From the cell containing the given text, extract its center point as [x, y] coordinate. 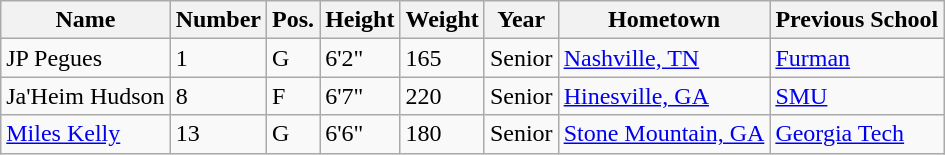
Hometown [664, 20]
Stone Mountain, GA [664, 134]
Furman [857, 58]
6'7" [360, 96]
Hinesville, GA [664, 96]
Miles Kelly [86, 134]
Pos. [294, 20]
SMU [857, 96]
Georgia Tech [857, 134]
Ja'Heim Hudson [86, 96]
Previous School [857, 20]
6'2" [360, 58]
220 [442, 96]
1 [218, 58]
165 [442, 58]
F [294, 96]
Nashville, TN [664, 58]
8 [218, 96]
Weight [442, 20]
JP Pegues [86, 58]
180 [442, 134]
13 [218, 134]
Name [86, 20]
Height [360, 20]
Number [218, 20]
6'6" [360, 134]
Year [521, 20]
